Determine the [x, y] coordinate at the center of the cell enclosing the given text.  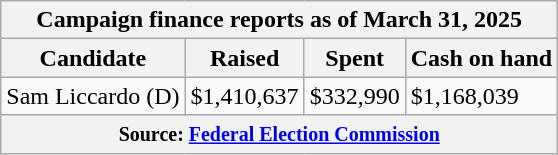
Candidate [93, 58]
Sam Liccardo (D) [93, 96]
Campaign finance reports as of March 31, 2025 [280, 20]
$1,410,637 [244, 96]
Source: Federal Election Commission [280, 134]
$1,168,039 [481, 96]
Cash on hand [481, 58]
Raised [244, 58]
Spent [354, 58]
$332,990 [354, 96]
